Scan for the cell matching the given text and deliver its [X, Y] coordinate at center. 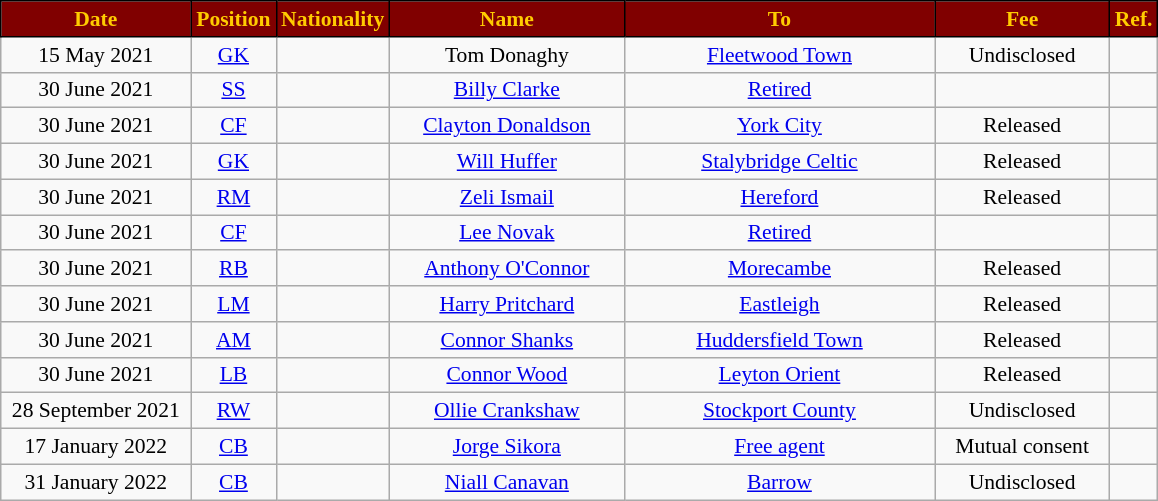
SS [234, 90]
LB [234, 375]
Billy Clarke [506, 90]
Morecambe [779, 269]
Niall Canavan [506, 482]
Hereford [779, 197]
15 May 2021 [96, 55]
Ref. [1134, 19]
Ollie Crankshaw [506, 411]
Tom Donaghy [506, 55]
28 September 2021 [96, 411]
Position [234, 19]
Date [96, 19]
Lee Novak [506, 233]
Jorge Sikora [506, 447]
RB [234, 269]
Leyton Orient [779, 375]
Stockport County [779, 411]
LM [234, 304]
Fee [1022, 19]
17 January 2022 [96, 447]
Zeli Ismail [506, 197]
Huddersfield Town [779, 340]
31 January 2022 [96, 482]
Harry Pritchard [506, 304]
Stalybridge Celtic [779, 162]
Connor Shanks [506, 340]
To [779, 19]
Eastleigh [779, 304]
Name [506, 19]
RW [234, 411]
Fleetwood Town [779, 55]
Will Huffer [506, 162]
Mutual consent [1022, 447]
Free agent [779, 447]
Anthony O'Connor [506, 269]
York City [779, 126]
Connor Wood [506, 375]
AM [234, 340]
Nationality [332, 19]
Barrow [779, 482]
RM [234, 197]
Clayton Donaldson [506, 126]
